Identify which cell holds the provided text, then report its (x, y) central coordinate. 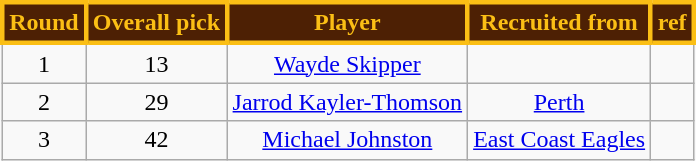
Wayde Skipper (348, 63)
Player (348, 22)
29 (156, 102)
42 (156, 140)
3 (44, 140)
Michael Johnston (348, 140)
2 (44, 102)
Jarrod Kayler-Thomson (348, 102)
Round (44, 22)
Overall pick (156, 22)
East Coast Eagles (560, 140)
13 (156, 63)
ref (672, 22)
1 (44, 63)
Recruited from (560, 22)
Perth (560, 102)
